Return the [x, y] coordinate for the center point of the cell that contains the specified text.  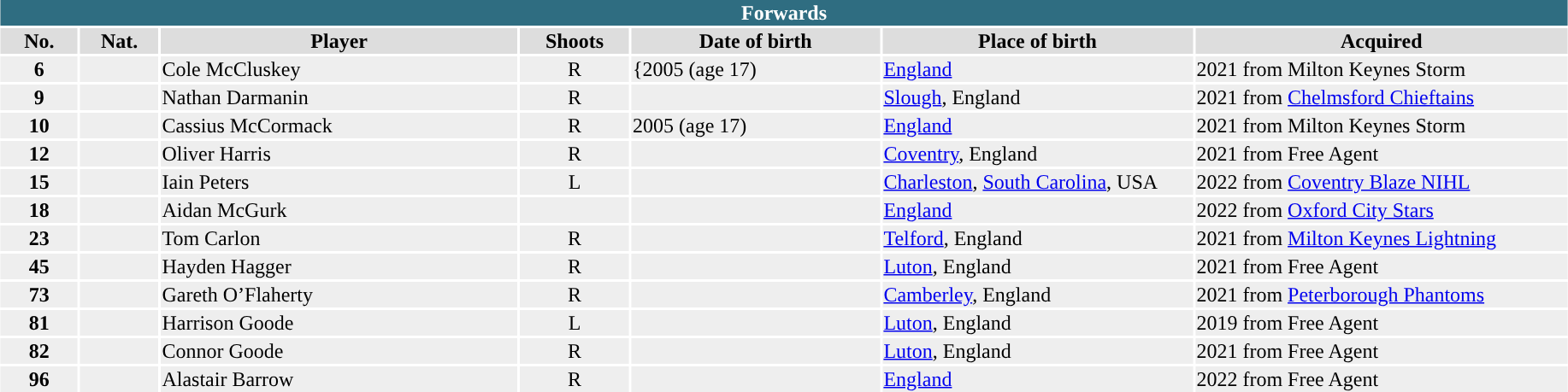
No. [39, 41]
2021 from Peterborough Phantoms [1382, 295]
Alastair Barrow [339, 379]
Iain Peters [339, 182]
12 [39, 154]
2021 from Milton Keynes Lightning [1382, 238]
82 [39, 351]
Camberley, England [1038, 295]
2021 from Chelmsford Chieftains [1382, 97]
23 [39, 238]
81 [39, 323]
Nathan Darmanin [339, 97]
Cole McCluskey [339, 69]
2022 from Free Agent [1382, 379]
Player [339, 41]
Date of birth [755, 41]
Acquired [1382, 41]
Shoots [575, 41]
96 [39, 379]
Telford, England [1038, 238]
Charleston, South Carolina, USA [1038, 182]
{2005 (age 17) [755, 69]
Slough, England [1038, 97]
Harrison Goode [339, 323]
6 [39, 69]
Hayden Hagger [339, 266]
Oliver Harris [339, 154]
Coventry, England [1038, 154]
Nat. [120, 41]
45 [39, 266]
2022 from Coventry Blaze NIHL [1382, 182]
Gareth O’Flaherty [339, 295]
2022 from Oxford City Stars [1382, 210]
Place of birth [1038, 41]
Aidan McGurk [339, 210]
2019 from Free Agent [1382, 323]
Tom Carlon [339, 238]
10 [39, 126]
Connor Goode [339, 351]
9 [39, 97]
Cassius McCormack [339, 126]
18 [39, 210]
15 [39, 182]
Forwards [783, 13]
2005 (age 17) [755, 126]
73 [39, 295]
